Locate the cell with the specified text and output its (x, y) center coordinate. 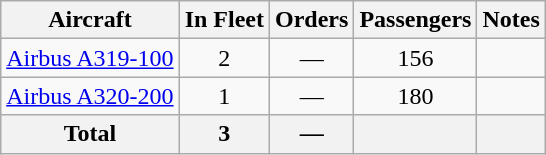
Total (90, 134)
3 (224, 134)
1 (224, 96)
2 (224, 58)
180 (416, 96)
Orders (311, 20)
Notes (511, 20)
Passengers (416, 20)
Airbus A320-200 (90, 96)
Airbus A319-100 (90, 58)
156 (416, 58)
In Fleet (224, 20)
Aircraft (90, 20)
